Pinpoint the cell where the given text exists, returning its [x, y] midpoint coordinate. 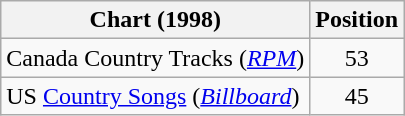
US Country Songs (Billboard) [156, 96]
Chart (1998) [156, 20]
Canada Country Tracks (RPM) [156, 58]
Position [357, 20]
53 [357, 58]
45 [357, 96]
